Scan for the cell matching the given text and deliver its (x, y) coordinate at center. 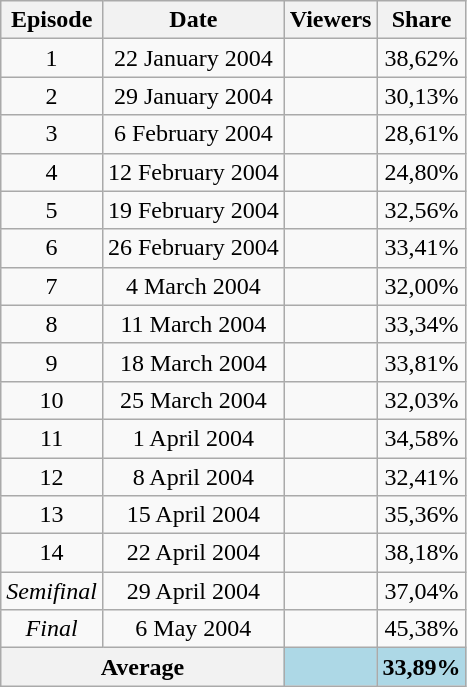
6 May 2004 (193, 629)
Semifinal (52, 591)
11 (52, 438)
30,13% (422, 96)
18 March 2004 (193, 362)
8 April 2004 (193, 477)
12 (52, 477)
Viewers (330, 20)
22 April 2004 (193, 553)
6 February 2004 (193, 134)
3 (52, 134)
25 March 2004 (193, 400)
38,18% (422, 553)
24,80% (422, 172)
1 (52, 58)
Final (52, 629)
33,81% (422, 362)
4 (52, 172)
Average (142, 667)
13 (52, 515)
19 February 2004 (193, 210)
6 (52, 248)
Episode (52, 20)
28,61% (422, 134)
9 (52, 362)
32,41% (422, 477)
32,00% (422, 286)
29 January 2004 (193, 96)
29 April 2004 (193, 591)
22 January 2004 (193, 58)
14 (52, 553)
45,38% (422, 629)
34,58% (422, 438)
15 April 2004 (193, 515)
11 March 2004 (193, 324)
38,62% (422, 58)
32,56% (422, 210)
32,03% (422, 400)
37,04% (422, 591)
5 (52, 210)
7 (52, 286)
Date (193, 20)
35,36% (422, 515)
26 February 2004 (193, 248)
2 (52, 96)
8 (52, 324)
33,89% (422, 667)
1 April 2004 (193, 438)
10 (52, 400)
33,41% (422, 248)
12 February 2004 (193, 172)
Share (422, 20)
4 March 2004 (193, 286)
33,34% (422, 324)
